Capture the cell that displays the provided text and extract its [X, Y] central coordinate. 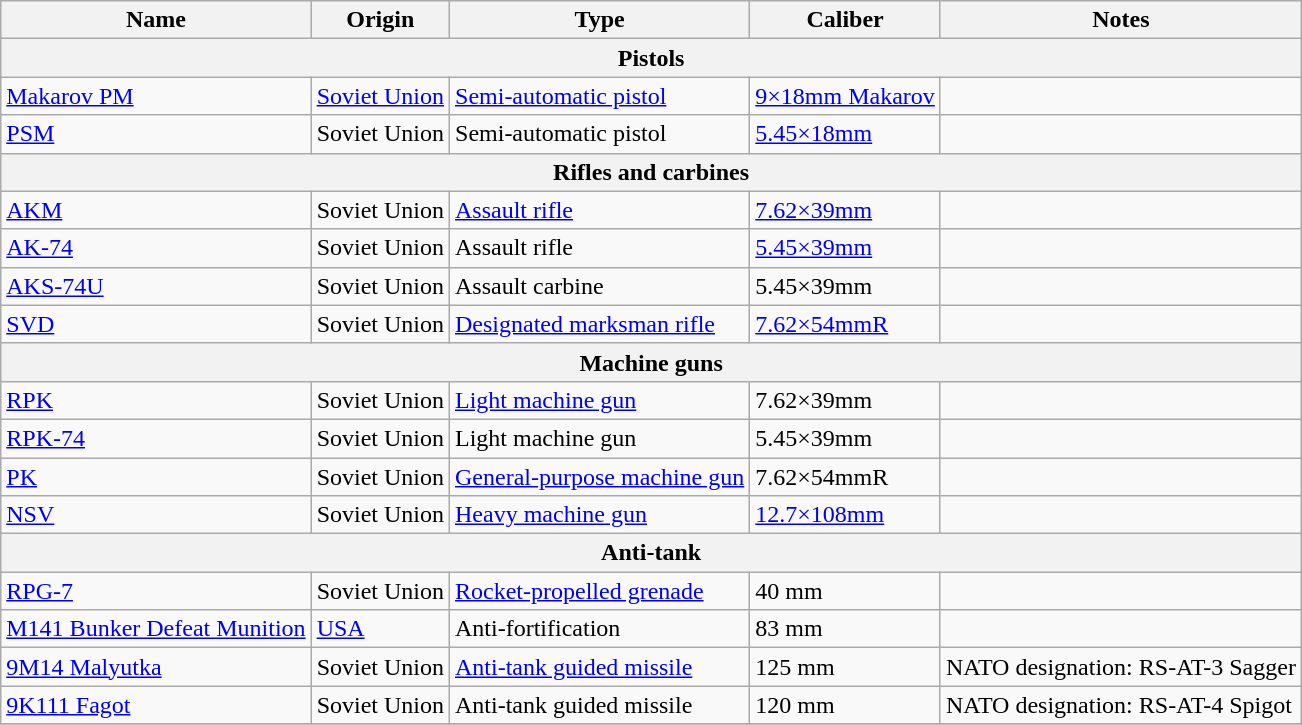
Origin [380, 20]
Rifles and carbines [652, 172]
9×18mm Makarov [846, 96]
40 mm [846, 591]
Anti-fortification [600, 629]
General-purpose machine gun [600, 477]
AKM [156, 210]
RPK-74 [156, 438]
83 mm [846, 629]
9M14 Malyutka [156, 667]
Assault carbine [600, 286]
PK [156, 477]
5.45×18mm [846, 134]
Notes [1120, 20]
Machine guns [652, 362]
RPK [156, 400]
12.7×108mm [846, 515]
AK-74 [156, 248]
Designated marksman rifle [600, 324]
AKS-74U [156, 286]
PSM [156, 134]
M141 Bunker Defeat Munition [156, 629]
Caliber [846, 20]
NSV [156, 515]
USA [380, 629]
Type [600, 20]
9K111 Fagot [156, 705]
RPG-7 [156, 591]
Rocket-propelled grenade [600, 591]
Makarov PM [156, 96]
120 mm [846, 705]
125 mm [846, 667]
NATO designation: RS-AT-4 Spigot [1120, 705]
Pistols [652, 58]
SVD [156, 324]
Anti-tank [652, 553]
Name [156, 20]
Heavy machine gun [600, 515]
NATO designation: RS-AT-3 Sagger [1120, 667]
